For the text-containing cell, return its midpoint in [X, Y] coordinate format. 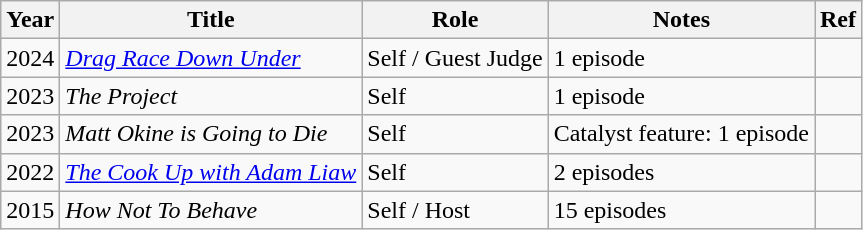
The Cook Up with Adam Liaw [211, 172]
The Project [211, 96]
Year [30, 20]
Role [455, 20]
2 episodes [681, 172]
Title [211, 20]
Matt Okine is Going to Die [211, 134]
Ref [838, 20]
How Not To Behave [211, 210]
2022 [30, 172]
Self / Guest Judge [455, 58]
Catalyst feature: 1 episode [681, 134]
2024 [30, 58]
Self / Host [455, 210]
15 episodes [681, 210]
Notes [681, 20]
Drag Race Down Under [211, 58]
2015 [30, 210]
